Capture the cell that displays the provided text and extract its (x, y) central coordinate. 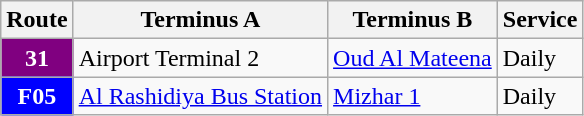
F05 (37, 96)
Oud Al Mateena (413, 58)
31 (37, 58)
Mizhar 1 (413, 96)
Service (540, 20)
Terminus A (200, 20)
Al Rashidiya Bus Station (200, 96)
Airport Terminal 2 (200, 58)
Route (37, 20)
Terminus B (413, 20)
